Find where the given text appears and provide that cell's center as (X, Y) coordinate. 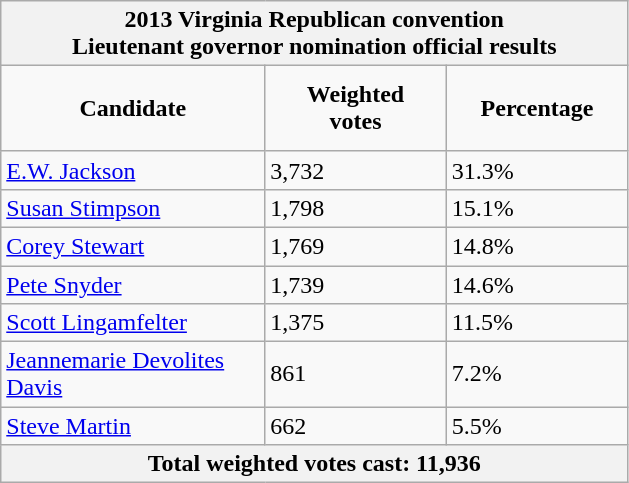
E.W. Jackson (133, 170)
11.5% (537, 323)
14.6% (537, 285)
Susan Stimpson (133, 208)
Corey Stewart (133, 246)
Steve Martin (133, 426)
31.3% (537, 170)
15.1% (537, 208)
Jeannemarie Devolites Davis (133, 374)
14.8% (537, 246)
Scott Lingamfelter (133, 323)
5.5% (537, 426)
Percentage (537, 109)
Total weighted votes cast: 11,936 (314, 464)
7.2% (537, 374)
Candidate (133, 109)
1,769 (356, 246)
2013 Virginia Republican convention Lieutenant governor nomination official results (314, 34)
1,798 (356, 208)
1,739 (356, 285)
662 (356, 426)
3,732 (356, 170)
Weighted votes (356, 109)
861 (356, 374)
1,375 (356, 323)
Pete Snyder (133, 285)
